Return the [x, y] coordinate for the center point of the cell that contains the specified text.  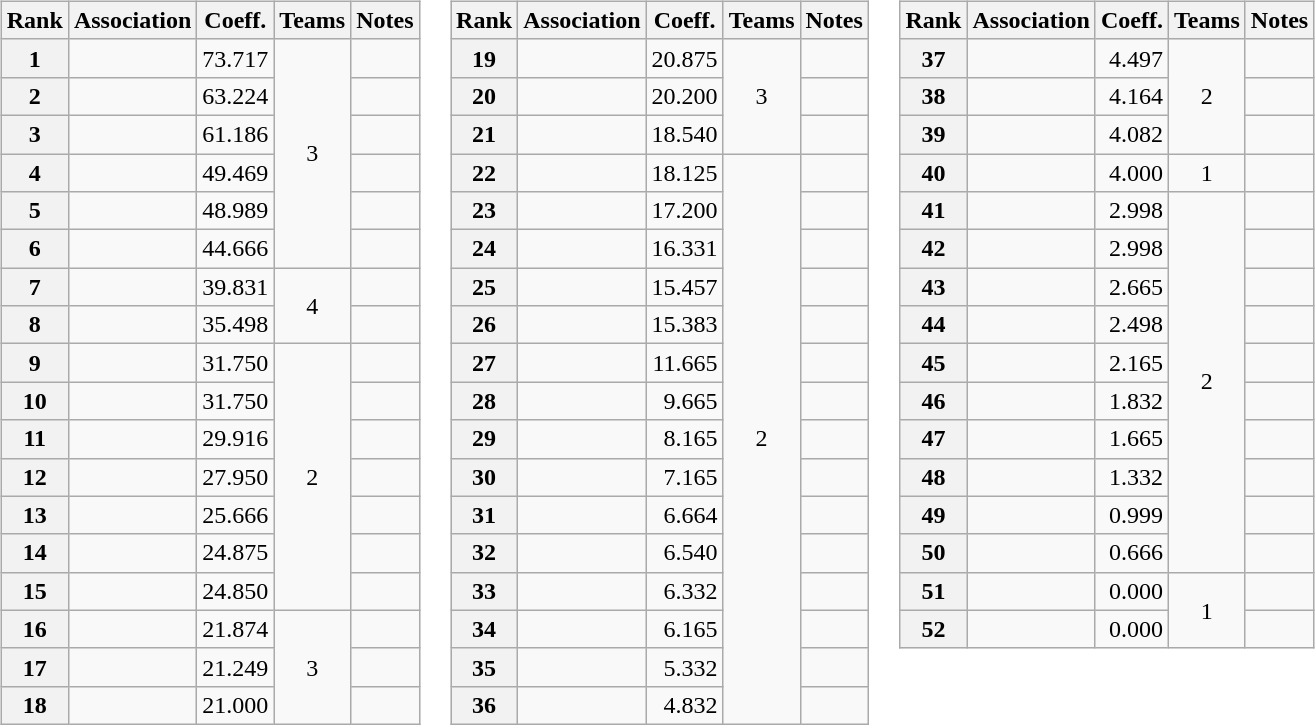
7 [34, 287]
14 [34, 553]
22 [484, 173]
52 [934, 629]
40 [934, 173]
38 [934, 96]
6.664 [684, 515]
4.164 [1132, 96]
27.950 [236, 477]
43 [934, 287]
11.665 [684, 363]
11 [34, 439]
29.916 [236, 439]
26 [484, 325]
44.666 [236, 249]
21.000 [236, 705]
35 [484, 667]
48 [934, 477]
41 [934, 211]
9.665 [684, 401]
21 [484, 134]
1.665 [1132, 439]
10 [34, 401]
7.165 [684, 477]
45 [934, 363]
36 [484, 705]
28 [484, 401]
37 [934, 58]
25.666 [236, 515]
51 [934, 591]
33 [484, 591]
5.332 [684, 667]
25 [484, 287]
49 [934, 515]
39.831 [236, 287]
6.165 [684, 629]
6.540 [684, 553]
24 [484, 249]
30 [484, 477]
4.082 [1132, 134]
73.717 [236, 58]
4.000 [1132, 173]
2.665 [1132, 287]
50 [934, 553]
8 [34, 325]
21.249 [236, 667]
18.125 [684, 173]
24.875 [236, 553]
29 [484, 439]
15.457 [684, 287]
17 [34, 667]
18 [34, 705]
20 [484, 96]
15.383 [684, 325]
20.875 [684, 58]
19 [484, 58]
39 [934, 134]
1.832 [1132, 401]
17.200 [684, 211]
20.200 [684, 96]
61.186 [236, 134]
48.989 [236, 211]
5 [34, 211]
34 [484, 629]
2.498 [1132, 325]
35.498 [236, 325]
9 [34, 363]
24.850 [236, 591]
13 [34, 515]
15 [34, 591]
44 [934, 325]
31 [484, 515]
6.332 [684, 591]
16 [34, 629]
6 [34, 249]
0.666 [1132, 553]
32 [484, 553]
12 [34, 477]
0.999 [1132, 515]
42 [934, 249]
49.469 [236, 173]
8.165 [684, 439]
63.224 [236, 96]
27 [484, 363]
16.331 [684, 249]
18.540 [684, 134]
46 [934, 401]
1.332 [1132, 477]
21.874 [236, 629]
4.832 [684, 705]
47 [934, 439]
4.497 [1132, 58]
23 [484, 211]
2.165 [1132, 363]
